Determine the (X, Y) coordinate at the center of the cell enclosing the given text.  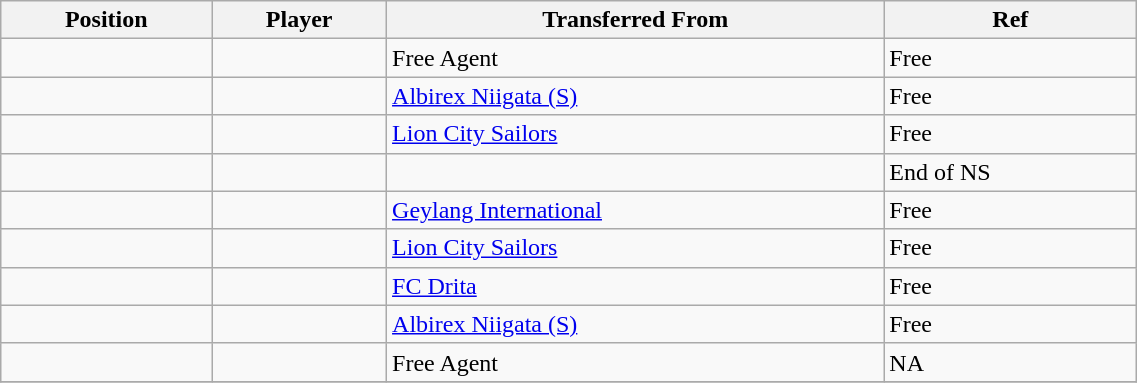
Transferred From (636, 20)
Ref (1010, 20)
NA (1010, 362)
Position (106, 20)
FC Drita (636, 286)
Geylang International (636, 210)
Player (300, 20)
End of NS (1010, 172)
